Extract the [X, Y] coordinate from the center of the cell holding the provided text.  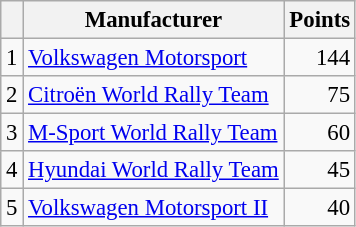
75 [320, 95]
2 [12, 95]
Points [320, 20]
Manufacturer [154, 20]
60 [320, 133]
3 [12, 133]
Hyundai World Rally Team [154, 170]
Volkswagen Motorsport II [154, 208]
4 [12, 170]
Volkswagen Motorsport [154, 58]
45 [320, 170]
Citroën World Rally Team [154, 95]
1 [12, 58]
5 [12, 208]
40 [320, 208]
144 [320, 58]
M-Sport World Rally Team [154, 133]
